For the text-containing cell, return its midpoint in [X, Y] coordinate format. 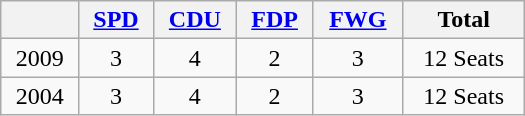
FDP [275, 20]
FWG [358, 20]
2009 [40, 58]
CDU [194, 20]
SPD [116, 20]
2004 [40, 96]
Total [464, 20]
